Determine the [X, Y] coordinate at the center of the cell enclosing the given text.  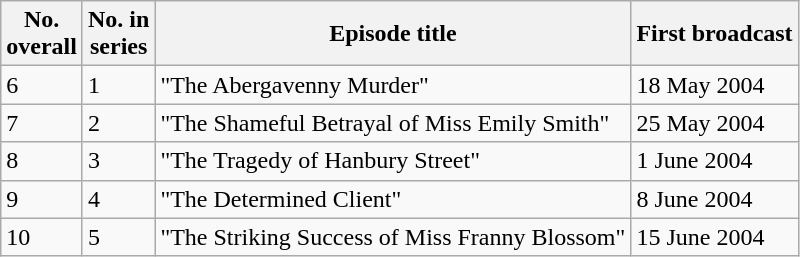
25 May 2004 [714, 123]
1 June 2004 [714, 161]
5 [118, 237]
"The Striking Success of Miss Franny Blossom" [393, 237]
6 [42, 85]
9 [42, 199]
1 [118, 85]
4 [118, 199]
3 [118, 161]
10 [42, 237]
8 June 2004 [714, 199]
7 [42, 123]
15 June 2004 [714, 237]
"The Abergavenny Murder" [393, 85]
No.overall [42, 34]
18 May 2004 [714, 85]
2 [118, 123]
8 [42, 161]
Episode title [393, 34]
"The Shameful Betrayal of Miss Emily Smith" [393, 123]
"The Tragedy of Hanbury Street" [393, 161]
"The Determined Client" [393, 199]
First broadcast [714, 34]
No. inseries [118, 34]
